From the cell containing the given text, extract its center point as (x, y) coordinate. 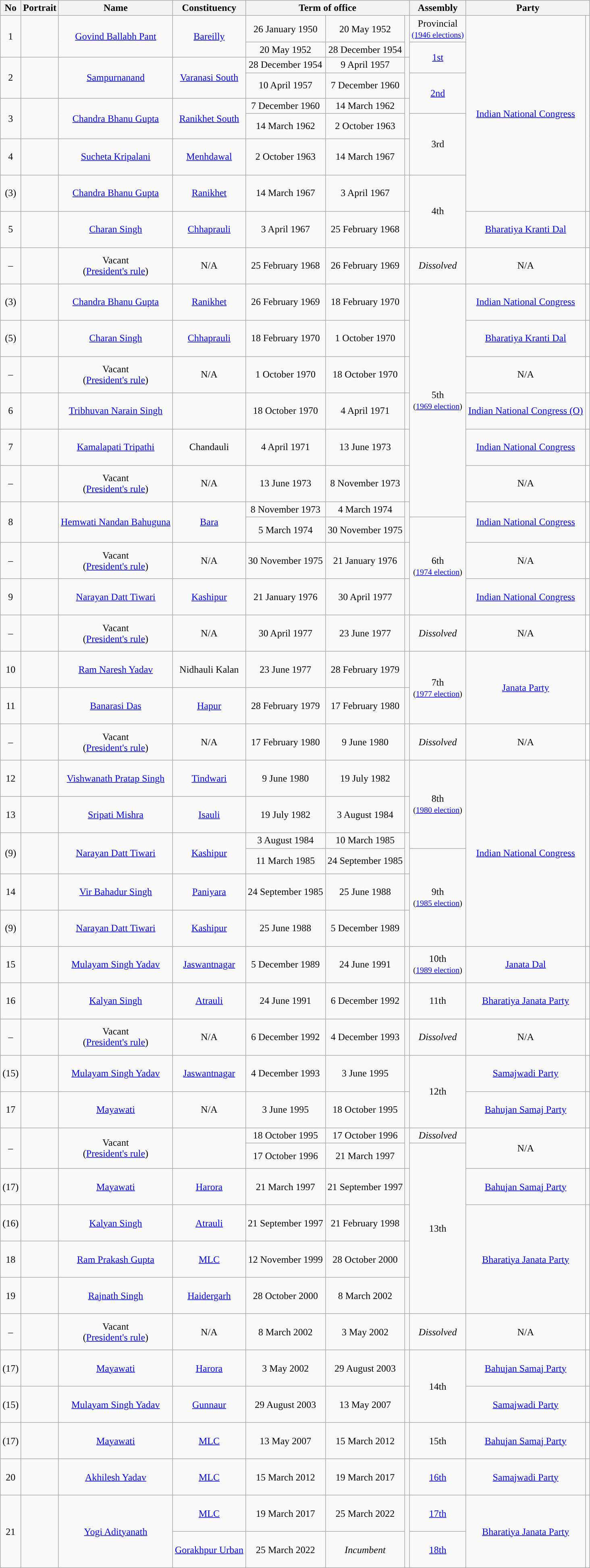
Vir Bahadur Singh (115, 892)
4 (10, 157)
Chandauli (209, 447)
14th (438, 1386)
6 (10, 411)
13th (438, 1228)
17th (438, 1513)
12 November 1999 (285, 1259)
15th (438, 1441)
Name (115, 8)
12 (10, 778)
Gorakhpur Urban (209, 1549)
2 (10, 77)
Yogi Adityanath (115, 1531)
15 (10, 964)
Tindwari (209, 778)
11 March 1985 (285, 861)
16 (10, 1001)
13 (10, 815)
21 February 1998 (365, 1223)
Hemwati Nandan Bahuguna (115, 522)
10 (10, 669)
4th (438, 211)
Govind Ballabh Pant (115, 36)
Haidergarh (209, 1295)
10 March 1985 (365, 840)
Akhilesh Yadav (115, 1477)
3 (10, 119)
16th (438, 1477)
Rajnath Singh (115, 1295)
Term of office (327, 8)
1st (438, 57)
10 April 1957 (285, 85)
Constituency (209, 8)
Provincial(1946 elections) (438, 29)
Gunnaur (209, 1404)
1 (10, 36)
14 (10, 892)
Varanasi South (209, 77)
18 (10, 1259)
7th(1977 election) (438, 688)
10th(1989 election) (438, 964)
17 (10, 1109)
Party (528, 8)
Janata Party (526, 688)
Bara (209, 522)
6th(1974 election) (438, 566)
Sampurnanand (115, 77)
Incumbent (365, 1549)
8th(1980 election) (438, 804)
Banarasi Das (115, 706)
2nd (438, 93)
9th(1985 election) (438, 897)
Ram Prakash Gupta (115, 1259)
No (10, 8)
Janata Dal (526, 964)
Paniyara (209, 892)
Bareilly (209, 36)
(5) (10, 338)
12th (438, 1091)
Assembly (438, 8)
Ram Naresh Yadav (115, 669)
20 (10, 1477)
Indian National Congress (O) (526, 411)
Isauli (209, 815)
Kamalapati Tripathi (115, 447)
5 (10, 229)
Portrait (40, 8)
21 (10, 1531)
7 (10, 447)
5th(1969 election) (438, 400)
Ranikhet South (209, 119)
Sucheta Kripalani (115, 157)
5 March 1974 (285, 530)
(16) (10, 1223)
19 (10, 1295)
Hapur (209, 706)
Sripati Mishra (115, 815)
Nidhauli Kalan (209, 669)
Vishwanath Pratap Singh (115, 778)
18th (438, 1549)
Tribhuvan Narain Singh (115, 411)
Menhdawal (209, 157)
11 (10, 706)
8 (10, 522)
11th (438, 1001)
9 (10, 597)
9 April 1957 (365, 65)
3rd (438, 144)
26 January 1950 (285, 29)
4 March 1974 (365, 509)
